From the cell containing the given text, extract its center point as (X, Y) coordinate. 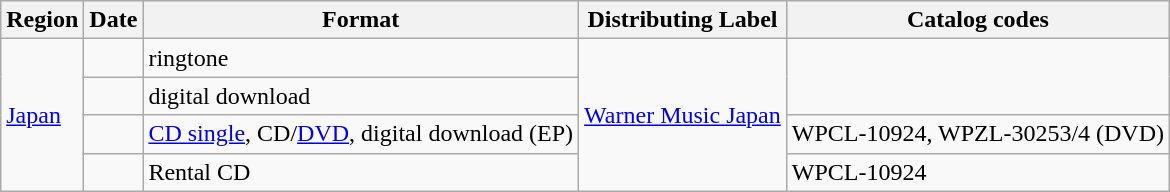
Japan (42, 115)
Warner Music Japan (683, 115)
CD single, CD/DVD, digital download (EP) (361, 134)
Format (361, 20)
WPCL-10924, WPZL-30253/4 (DVD) (978, 134)
WPCL-10924 (978, 172)
Date (114, 20)
Region (42, 20)
ringtone (361, 58)
Distributing Label (683, 20)
Rental CD (361, 172)
Catalog codes (978, 20)
digital download (361, 96)
